Capture the cell that displays the provided text and extract its [X, Y] central coordinate. 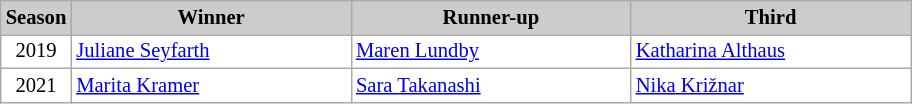
Season [36, 17]
Winner [211, 17]
Nika Križnar [771, 85]
Maren Lundby [491, 51]
2019 [36, 51]
Juliane Seyfarth [211, 51]
Sara Takanashi [491, 85]
Marita Kramer [211, 85]
Third [771, 17]
Runner-up [491, 17]
2021 [36, 85]
Katharina Althaus [771, 51]
